Output the [X, Y] coordinate of the center of the cell containing the given text.  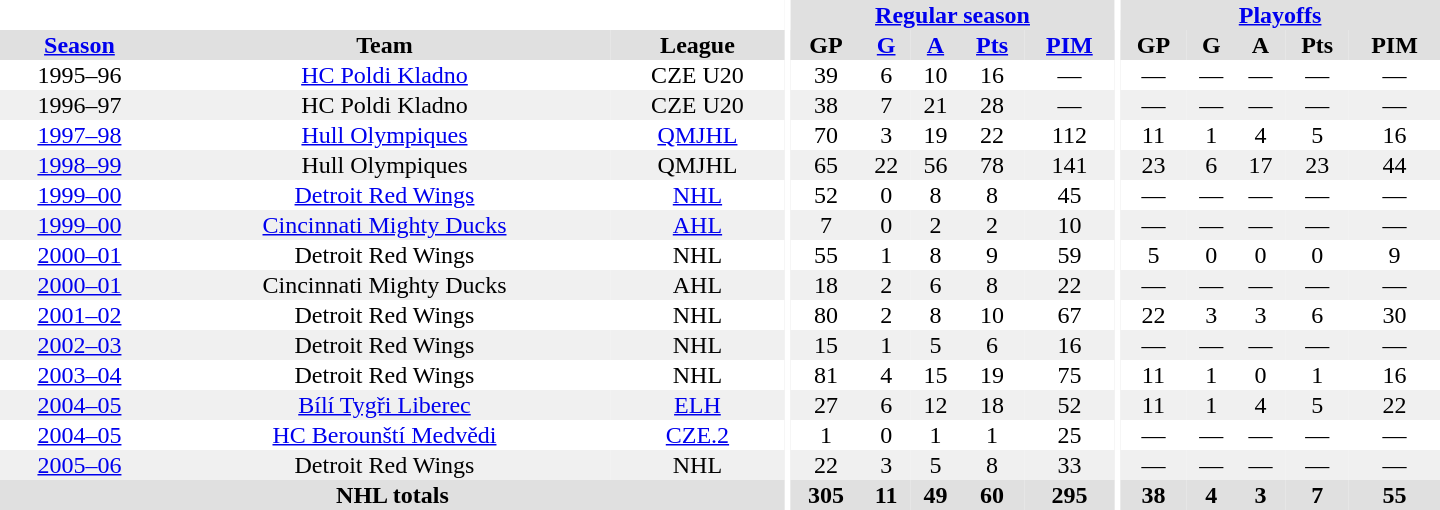
305 [826, 495]
295 [1070, 495]
1995–96 [80, 75]
1997–98 [80, 135]
30 [1394, 315]
2002–03 [80, 345]
17 [1260, 165]
Playoffs [1280, 15]
112 [1070, 135]
21 [936, 105]
59 [1070, 255]
27 [826, 405]
CZE.2 [698, 435]
NHL totals [392, 495]
78 [992, 165]
1996–97 [80, 105]
1998–99 [80, 165]
67 [1070, 315]
39 [826, 75]
80 [826, 315]
HC Berounští Medvědi [384, 435]
56 [936, 165]
2001–02 [80, 315]
2003–04 [80, 375]
49 [936, 495]
60 [992, 495]
65 [826, 165]
Regular season [952, 15]
Team [384, 45]
League [698, 45]
75 [1070, 375]
44 [1394, 165]
12 [936, 405]
25 [1070, 435]
141 [1070, 165]
70 [826, 135]
45 [1070, 195]
33 [1070, 465]
Season [80, 45]
ELH [698, 405]
2005–06 [80, 465]
28 [992, 105]
Bílí Tygři Liberec [384, 405]
81 [826, 375]
